Identify which cell holds the provided text, then report its [X, Y] central coordinate. 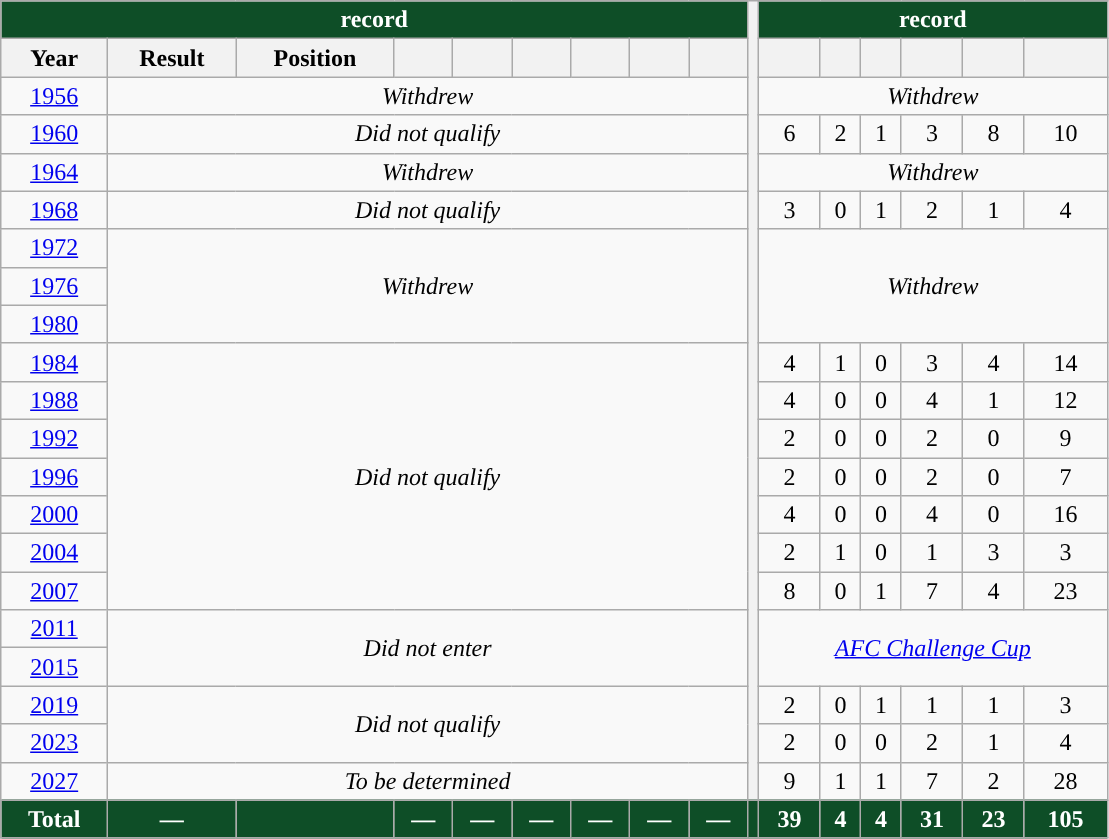
1956 [54, 96]
10 [1066, 134]
2007 [54, 591]
14 [1066, 362]
2023 [54, 743]
1960 [54, 134]
1972 [54, 248]
12 [1066, 400]
1968 [54, 210]
1964 [54, 172]
2019 [54, 705]
16 [1066, 515]
Total [54, 819]
AFC Challenge Cup [933, 648]
28 [1066, 781]
1984 [54, 362]
39 [790, 819]
Position [315, 58]
Result [172, 58]
1988 [54, 400]
2000 [54, 515]
1996 [54, 477]
31 [932, 819]
2011 [54, 629]
105 [1066, 819]
1980 [54, 324]
To be determined [428, 781]
Year [54, 58]
1992 [54, 438]
2027 [54, 781]
2015 [54, 667]
2004 [54, 553]
1976 [54, 286]
6 [790, 134]
Did not enter [428, 648]
